Output the [X, Y] coordinate of the center of the cell containing the given text.  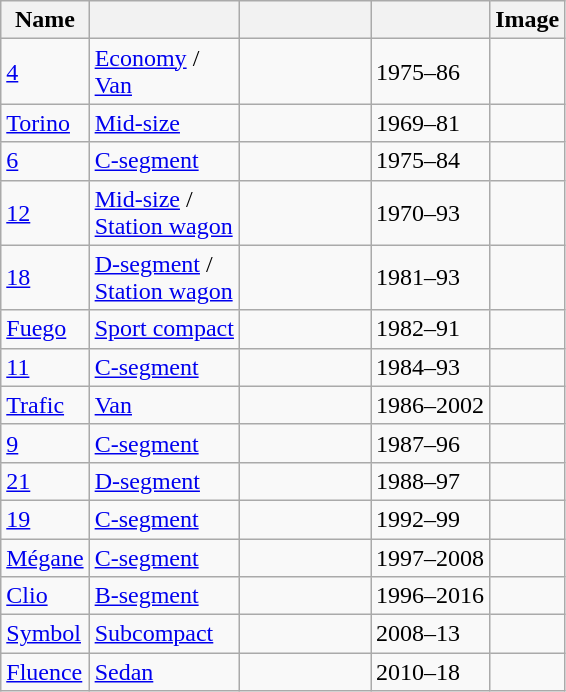
1975–86 [430, 72]
1984–93 [430, 367]
11 [45, 367]
Trafic [45, 405]
1969–81 [430, 123]
Torino [45, 123]
21 [45, 481]
Mégane [45, 557]
1986–2002 [430, 405]
1975–84 [430, 161]
6 [45, 161]
4 [45, 72]
Clio [45, 596]
D-segment / Station wagon [164, 278]
D-segment [164, 481]
Subcompact [164, 634]
1988–97 [430, 481]
19 [45, 519]
1982–91 [430, 329]
1987–96 [430, 443]
Sedan [164, 672]
Mid-size / Station wagon [164, 212]
1996–2016 [430, 596]
Mid-size [164, 123]
9 [45, 443]
1992–99 [430, 519]
1997–2008 [430, 557]
1981–93 [430, 278]
1970–93 [430, 212]
Fuego [45, 329]
18 [45, 278]
Fluence [45, 672]
Sport compact [164, 329]
Name [45, 20]
Symbol [45, 634]
B-segment [164, 596]
2008–13 [430, 634]
Van [164, 405]
2010–18 [430, 672]
12 [45, 212]
Economy / Van [164, 72]
Image [528, 20]
